Detect which cell encompasses the target text, then output its [X, Y] center coordinate. 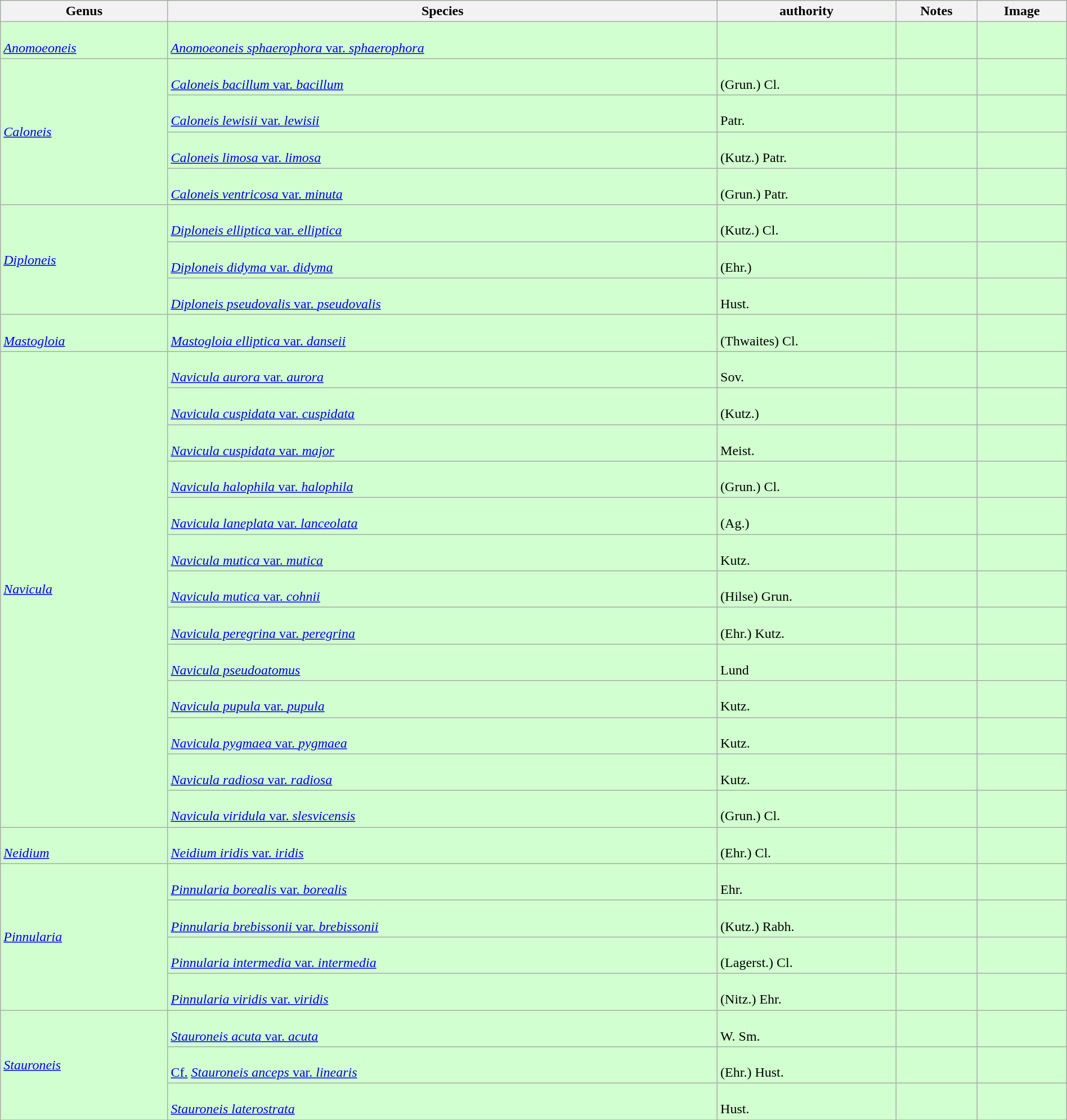
(Ag.) [807, 516]
Navicula aurora var. aurora [442, 369]
Navicula pygmaea var. pygmaea [442, 736]
(Hilse) Grun. [807, 590]
Navicula mutica var. cohnii [442, 590]
Species [442, 11]
Pinnularia [84, 937]
Diploneis [84, 260]
Stauroneis [84, 1065]
Navicula cuspidata var. major [442, 442]
(Ehr.) Cl. [807, 845]
Neidium [84, 845]
Diploneis pseudovalis var. pseudovalis [442, 296]
(Ehr.) Kutz. [807, 626]
Lund [807, 663]
Navicula pseudoatomus [442, 663]
(Nitz.) Ehr. [807, 991]
Meist. [807, 442]
Navicula radiosa var. radiosa [442, 772]
(Ehr.) Hust. [807, 1065]
(Kutz.) Rabh. [807, 918]
Ehr. [807, 882]
(Lagerst.) Cl. [807, 955]
(Kutz.) [807, 406]
Navicula peregrina var. peregrina [442, 626]
Pinnularia intermedia var. intermedia [442, 955]
Caloneis ventricosa var. minuta [442, 187]
Mastogloia elliptica var. danseii [442, 333]
Pinnularia brebissonii var. brebissonii [442, 918]
(Thwaites) Cl. [807, 333]
Navicula cuspidata var. cuspidata [442, 406]
Sov. [807, 369]
Pinnularia borealis var. borealis [442, 882]
Notes [936, 11]
Anomoeoneis sphaerophora var. sphaerophora [442, 41]
Caloneis lewisii var. lewisii [442, 114]
(Ehr.) [807, 260]
authority [807, 11]
Caloneis bacillum var. bacillum [442, 77]
Navicula viridula var. slesvicensis [442, 809]
Neidium iridis var. iridis [442, 845]
Patr. [807, 114]
Navicula mutica var. mutica [442, 552]
Navicula laneplata var. lanceolata [442, 516]
Caloneis [84, 132]
(Kutz.) Patr. [807, 150]
Cf. Stauroneis anceps var. linearis [442, 1065]
Diploneis elliptica var. elliptica [442, 223]
Stauroneis acuta var. acuta [442, 1028]
Anomoeoneis [84, 41]
W. Sm. [807, 1028]
(Kutz.) Cl. [807, 223]
Mastogloia [84, 333]
(Grun.) Patr. [807, 187]
Genus [84, 11]
Stauroneis laterostrata [442, 1101]
Navicula [84, 589]
Diploneis didyma var. didyma [442, 260]
Pinnularia viridis var. viridis [442, 991]
Navicula pupula var. pupula [442, 699]
Image [1022, 11]
Navicula halophila var. halophila [442, 479]
Caloneis limosa var. limosa [442, 150]
